Identify which cell holds the provided text, then report its [X, Y] central coordinate. 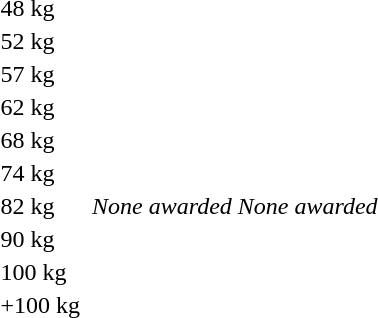
None awarded [162, 206]
